Scan for the cell matching the given text and deliver its [x, y] coordinate at center. 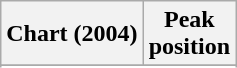
Peakposition [189, 34]
Chart (2004) [72, 34]
